Return the [x, y] coordinate for the center point of the cell that contains the specified text.  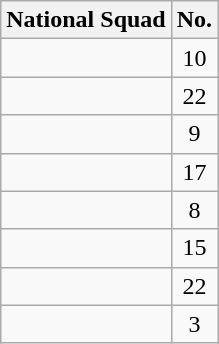
8 [194, 210]
No. [194, 20]
17 [194, 172]
National Squad [86, 20]
3 [194, 324]
10 [194, 58]
9 [194, 134]
15 [194, 248]
